Output the [X, Y] coordinate of the center of the cell containing the given text.  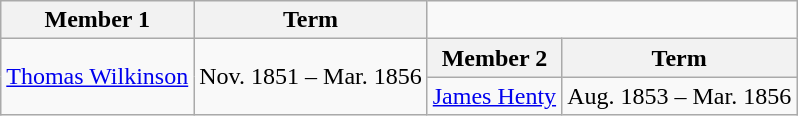
Member 1 [98, 20]
Nov. 1851 – Mar. 1856 [311, 77]
Member 2 [494, 58]
Thomas Wilkinson [98, 77]
Aug. 1853 – Mar. 1856 [680, 96]
James Henty [494, 96]
